Capture the cell that displays the provided text and extract its [X, Y] central coordinate. 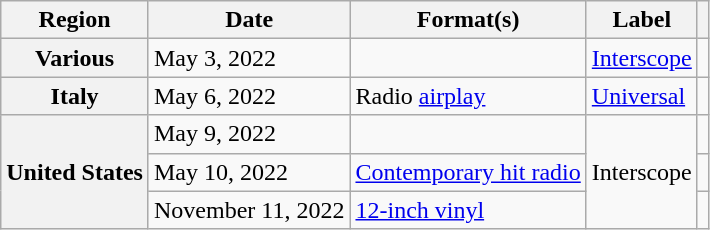
Contemporary hit radio [468, 172]
May 6, 2022 [248, 96]
Region [75, 20]
November 11, 2022 [248, 210]
12-inch vinyl [468, 210]
May 10, 2022 [248, 172]
Radio airplay [468, 96]
Format(s) [468, 20]
May 3, 2022 [248, 58]
Various [75, 58]
Label [642, 20]
Italy [75, 96]
May 9, 2022 [248, 134]
Universal [642, 96]
United States [75, 172]
Date [248, 20]
